Return [x, y] of the center of cell containing provided text 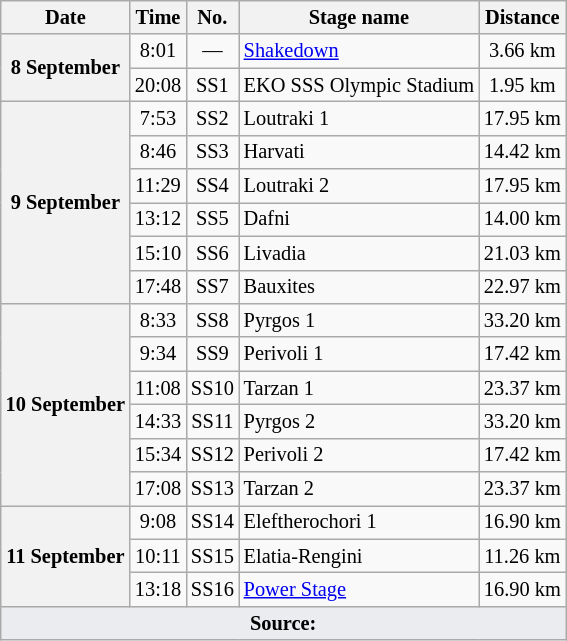
1.95 km [522, 85]
10 September [66, 404]
17:08 [158, 489]
No. [212, 17]
SS10 [212, 388]
Pyrgos 1 [359, 320]
SS9 [212, 354]
Source: [284, 623]
SS6 [212, 253]
SS2 [212, 118]
11 September [66, 556]
11:08 [158, 388]
Eleftherochori 1 [359, 522]
14:33 [158, 421]
Dafni [359, 219]
SS14 [212, 522]
Perivoli 2 [359, 455]
20:08 [158, 85]
SS12 [212, 455]
Pyrgos 2 [359, 421]
11.26 km [522, 556]
SS8 [212, 320]
15:34 [158, 455]
Distance [522, 17]
EKO SSS Olympic Stadium [359, 85]
SS5 [212, 219]
9:08 [158, 522]
Livadia [359, 253]
Power Stage [359, 589]
10:11 [158, 556]
Perivoli 1 [359, 354]
Shakedown [359, 51]
Harvati [359, 152]
9 September [66, 202]
SS16 [212, 589]
SS3 [212, 152]
SS15 [212, 556]
Tarzan 2 [359, 489]
13:18 [158, 589]
8:46 [158, 152]
SS7 [212, 287]
SS13 [212, 489]
15:10 [158, 253]
SS11 [212, 421]
14.42 km [522, 152]
Loutraki 2 [359, 186]
Elatia-Rengini [359, 556]
8:01 [158, 51]
Bauxites [359, 287]
— [212, 51]
13:12 [158, 219]
11:29 [158, 186]
22.97 km [522, 287]
Date [66, 17]
Time [158, 17]
8:33 [158, 320]
3.66 km [522, 51]
9:34 [158, 354]
7:53 [158, 118]
21.03 km [522, 253]
SS4 [212, 186]
Stage name [359, 17]
14.00 km [522, 219]
Loutraki 1 [359, 118]
Tarzan 1 [359, 388]
SS1 [212, 85]
8 September [66, 68]
17:48 [158, 287]
